Find where the given text appears and provide that cell's center as [X, Y] coordinate. 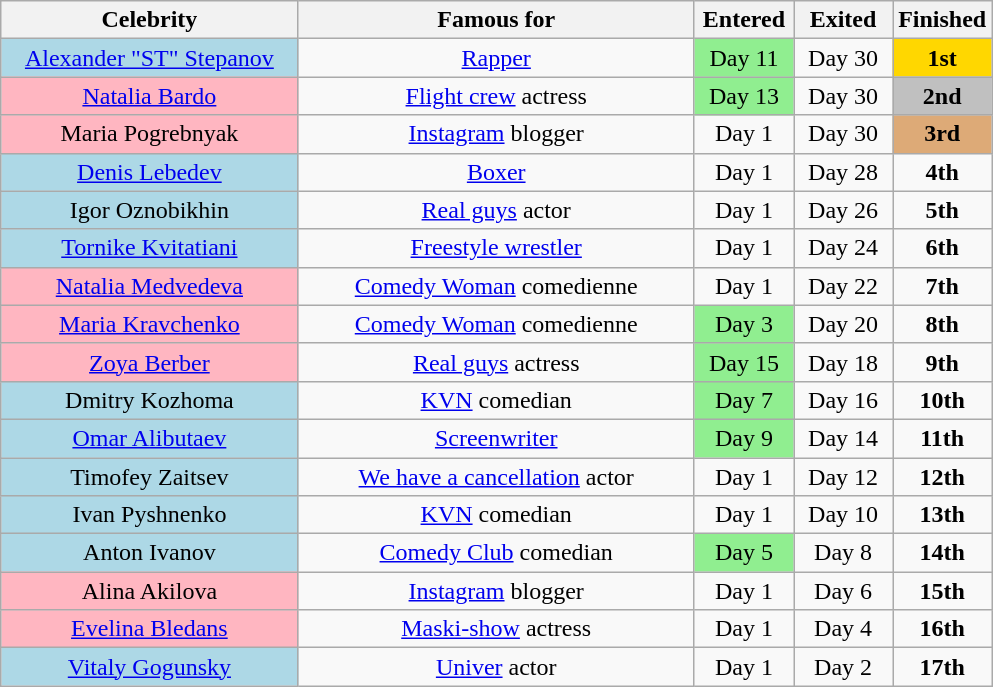
Alexander "ST" Stepanov [150, 58]
17th [942, 667]
Day 16 [844, 400]
Maski-show actress [496, 629]
11th [942, 438]
7th [942, 286]
Day 20 [844, 324]
Day 3 [744, 324]
Day 2 [844, 667]
Freestyle wrestler [496, 248]
Evelina Bledans [150, 629]
Dmitry Kozhoma [150, 400]
3rd [942, 134]
Day 10 [844, 515]
Day 18 [844, 362]
Day 12 [844, 477]
Finished [942, 20]
Screenwriter [496, 438]
Tornike Kvitatiani [150, 248]
Day 7 [744, 400]
2nd [942, 96]
15th [942, 591]
13th [942, 515]
Day 8 [844, 553]
Ivan Pyshnenko [150, 515]
Day 15 [744, 362]
Vitaly Gogunsky [150, 667]
14th [942, 553]
Day 11 [744, 58]
Omar Alibutaev [150, 438]
Day 5 [744, 553]
Day 13 [744, 96]
Univer actor [496, 667]
Alina Akilova [150, 591]
Day 28 [844, 172]
Flight crew actress [496, 96]
4th [942, 172]
We have a cancellation actor [496, 477]
12th [942, 477]
16th [942, 629]
10th [942, 400]
8th [942, 324]
Day 6 [844, 591]
Famous for [496, 20]
9th [942, 362]
Day 24 [844, 248]
Day 4 [844, 629]
Exited [844, 20]
5th [942, 210]
Real guys actress [496, 362]
Boxer [496, 172]
Timofey Zaitsev [150, 477]
Real guys actor [496, 210]
Natalia Bardo [150, 96]
Igor Oznobikhin [150, 210]
Denis Lebedev [150, 172]
Anton Ivanov [150, 553]
Day 9 [744, 438]
Maria Pogrebnyak [150, 134]
Entered [744, 20]
Comedy Club comedian [496, 553]
1st [942, 58]
Natalia Medvedeva [150, 286]
Rapper [496, 58]
Day 26 [844, 210]
6th [942, 248]
Celebrity [150, 20]
Zoya Berber [150, 362]
Day 14 [844, 438]
Day 22 [844, 286]
Maria Kravchenko [150, 324]
